Identify which cell holds the provided text, then report its (x, y) central coordinate. 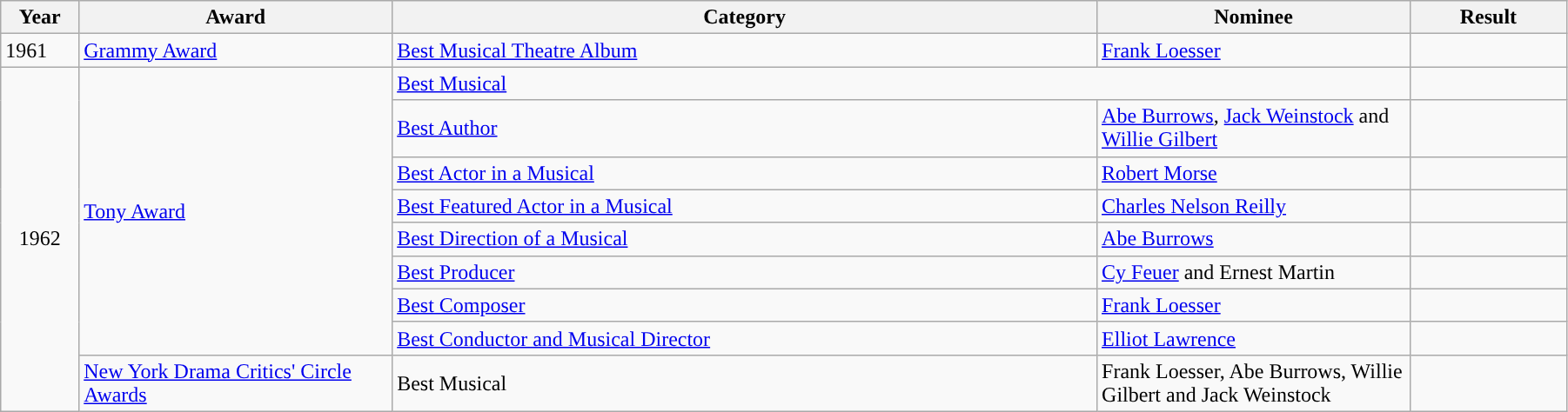
Robert Morse (1254, 173)
Nominee (1254, 17)
Best Composer (745, 305)
Best Musical Theatre Album (745, 50)
Charles Nelson Reilly (1254, 206)
Grammy Award (236, 50)
Best Conductor and Musical Director (745, 338)
Tony Award (236, 211)
Category (745, 17)
Result (1488, 17)
Award (236, 17)
Frank Loesser, Abe Burrows, Willie Gilbert and Jack Weinstock (1254, 382)
Best Producer (745, 272)
Best Featured Actor in a Musical (745, 206)
Best Author (745, 129)
Elliot Lawrence (1254, 338)
Year (40, 17)
1961 (40, 50)
1962 (40, 240)
Abe Burrows (1254, 239)
Best Actor in a Musical (745, 173)
Cy Feuer and Ernest Martin (1254, 272)
Best Direction of a Musical (745, 239)
New York Drama Critics' Circle Awards (236, 382)
Abe Burrows, Jack Weinstock and Willie Gilbert (1254, 129)
